Provide the [X, Y] coordinate of the cell's center where the given text is located.  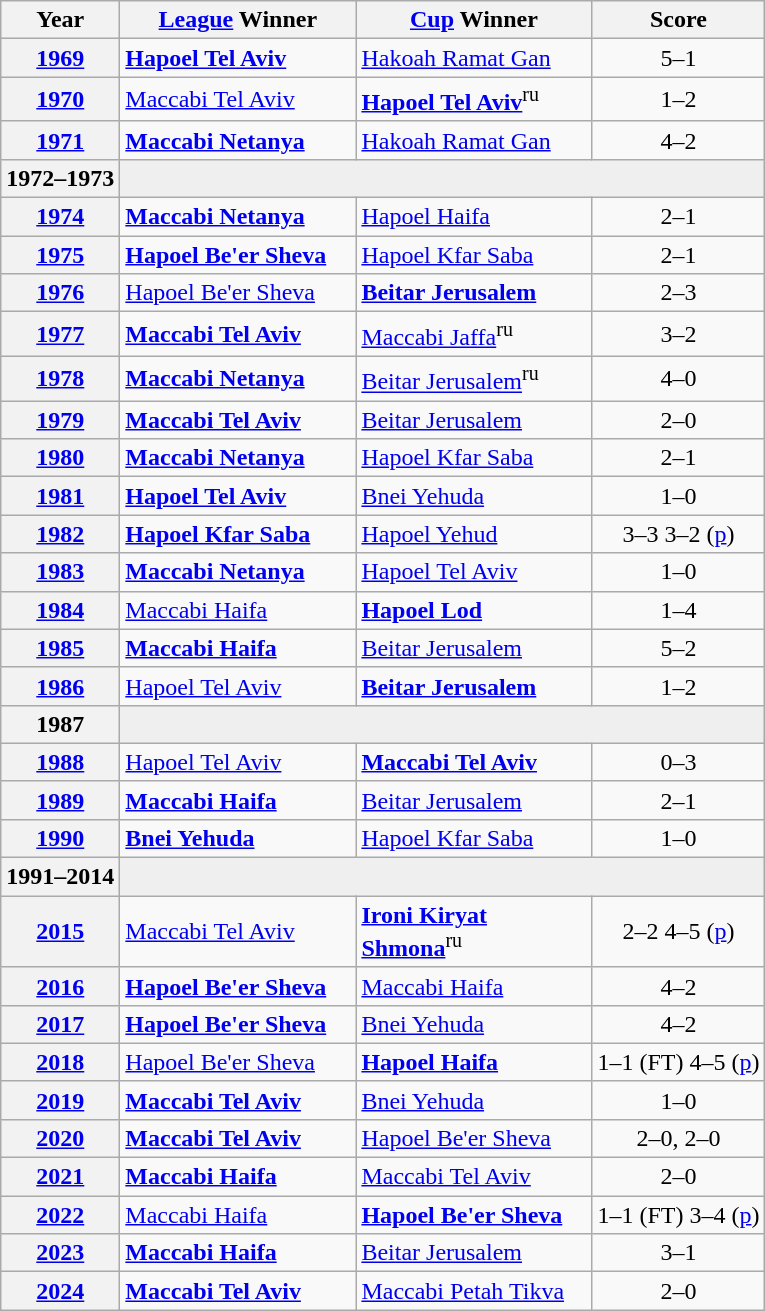
1976 [60, 293]
2–2 4–5 (p) [678, 932]
2–0, 2–0 [678, 1138]
1981 [60, 496]
Score [678, 20]
4–0 [678, 378]
1990 [60, 839]
1–1 (FT) 4–5 (p) [678, 1062]
1–1 (FT) 3–4 (p) [678, 1215]
2023 [60, 1253]
1979 [60, 420]
2022 [60, 1215]
1986 [60, 686]
1984 [60, 610]
Maccabi Jaffaru [474, 334]
1969 [60, 58]
Hapoel Lod [474, 610]
League Winner [238, 20]
5–1 [678, 58]
1971 [60, 140]
2016 [60, 986]
Beitar Jerusalemru [474, 378]
2024 [60, 1291]
1980 [60, 458]
Year [60, 20]
Ironi Kiryat Shmonaru [474, 932]
Cup Winner [474, 20]
1991–2014 [60, 877]
1988 [60, 762]
1982 [60, 534]
3–1 [678, 1253]
1970 [60, 100]
5–2 [678, 648]
3–2 [678, 334]
Hapoel Yehud [474, 534]
Maccabi Petah Tikva [474, 1291]
Hapoel Tel Avivru [474, 100]
1977 [60, 334]
1–4 [678, 610]
2021 [60, 1177]
1972–1973 [60, 178]
1983 [60, 572]
2017 [60, 1024]
1985 [60, 648]
2–3 [678, 293]
0–3 [678, 762]
2018 [60, 1062]
1978 [60, 378]
2020 [60, 1138]
1975 [60, 255]
2019 [60, 1100]
1974 [60, 217]
2015 [60, 932]
3–3 3–2 (p) [678, 534]
1989 [60, 800]
1987 [60, 724]
